Locate the cell with the specified text and output its (X, Y) center coordinate. 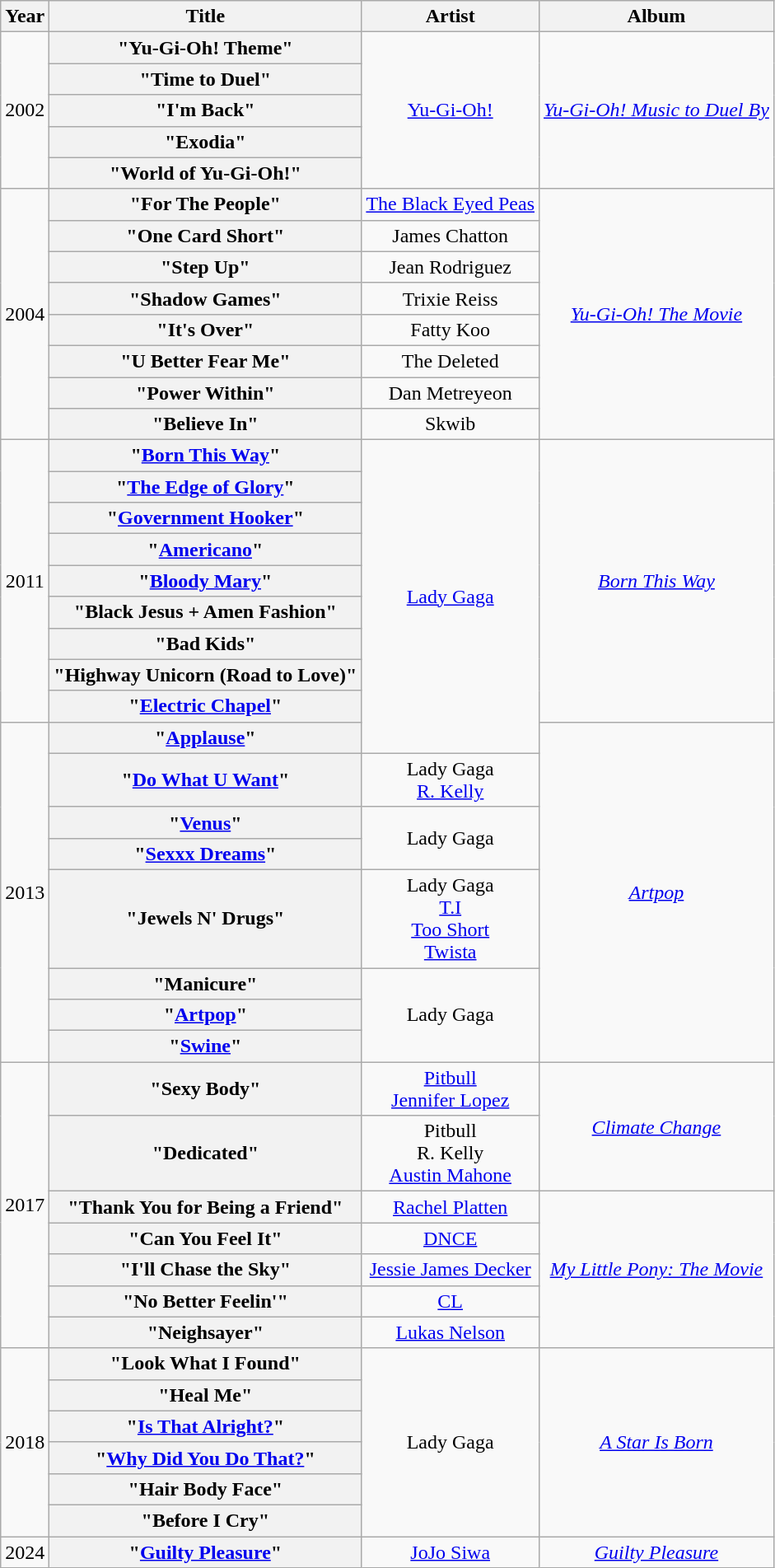
Lady GagaT.IToo ShortTwista (451, 918)
"Exodia" (206, 142)
"One Card Short" (206, 236)
"World of Yu-Gi-Oh!" (206, 173)
"Jewels N' Drugs" (206, 918)
"I'll Chase the Sky" (206, 1270)
2017 (25, 1205)
"Artpop" (206, 1015)
"Shadow Games" (206, 298)
"Thank You for Being a Friend" (206, 1207)
"Neighsayer" (206, 1332)
"Can You Feel It" (206, 1238)
Trixie Reiss (451, 298)
"Sexxx Dreams" (206, 854)
Skwib (451, 424)
"Yu-Gi-Oh! Theme" (206, 48)
"Highway Unicorn (Road to Love)" (206, 675)
"The Edge of Glory" (206, 487)
Yu-Gi-Oh! The Movie (657, 314)
Climate Change (657, 1127)
Yu-Gi-Oh! (451, 110)
"Heal Me" (206, 1395)
"Applause" (206, 737)
Album (657, 16)
Artpop (657, 892)
Lady GagaR. Kelly (451, 779)
"Dedicated" (206, 1154)
Lukas Nelson (451, 1332)
Title (206, 16)
"Black Jesus + Amen Fashion" (206, 612)
"Born This Way" (206, 456)
2018 (25, 1442)
CL (451, 1301)
"Electric Chapel" (206, 706)
PitbullR. KellyAustin Mahone (451, 1154)
"It's Over" (206, 330)
Dan Metreyeon (451, 393)
James Chatton (451, 236)
"Americano" (206, 550)
"Why Did You Do That?" (206, 1458)
"Swine" (206, 1046)
Jean Rodriguez (451, 267)
2024 (25, 1552)
"Manicure" (206, 983)
My Little Pony: The Movie (657, 1270)
"I'm Back" (206, 110)
"Power Within" (206, 393)
"Bloody Mary" (206, 581)
"Look What I Found" (206, 1364)
JoJo Siwa (451, 1552)
Born This Way (657, 582)
"Is That Alright?" (206, 1426)
A Star Is Born (657, 1442)
Jessie James Decker (451, 1270)
"No Better Feelin'" (206, 1301)
DNCE (451, 1238)
"Do What U Want" (206, 779)
The Black Eyed Peas (451, 204)
"Guilty Pleasure" (206, 1552)
The Deleted (451, 361)
"U Better Fear Me" (206, 361)
"Bad Kids" (206, 644)
Yu-Gi-Oh! Music to Duel By (657, 110)
Year (25, 16)
Fatty Koo (451, 330)
2011 (25, 582)
2013 (25, 892)
"Sexy Body" (206, 1089)
"Before I Cry" (206, 1520)
"Step Up" (206, 267)
PitbullJennifer Lopez (451, 1089)
"Hair Body Face" (206, 1489)
2004 (25, 314)
Artist (451, 16)
"Government Hooker" (206, 518)
Rachel Platten (451, 1207)
"Venus" (206, 822)
"Time to Duel" (206, 79)
"Believe In" (206, 424)
"For The People" (206, 204)
2002 (25, 110)
Guilty Pleasure (657, 1552)
